From the cell containing the given text, extract its center point as [X, Y] coordinate. 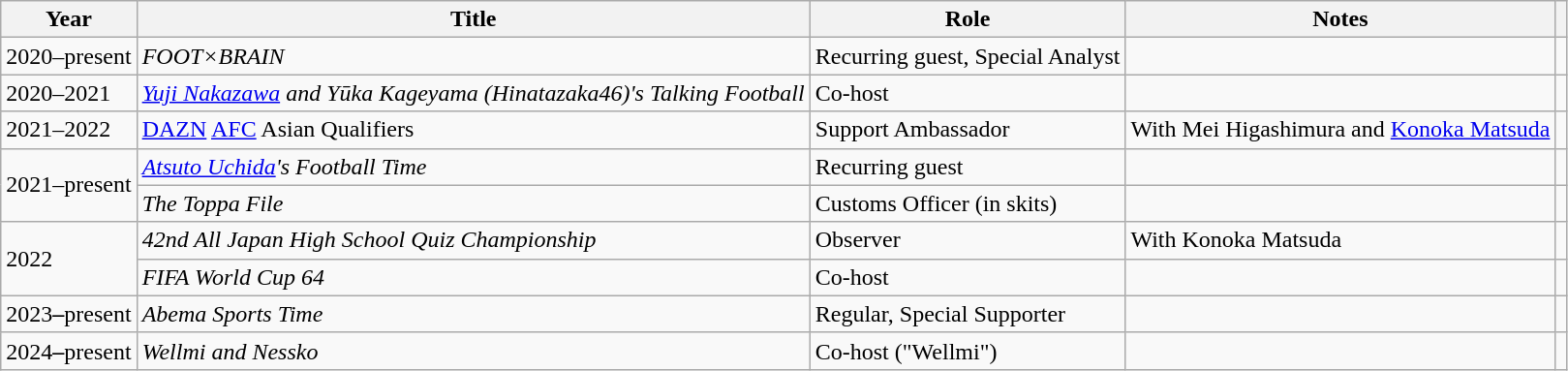
FIFA World Cup 64 [473, 277]
DAZN AFC Asian Qualifiers [473, 130]
Notes [1340, 19]
Abema Sports Time [473, 314]
Support Ambassador [968, 130]
42nd All Japan High School Quiz Championship [473, 240]
2024–present [69, 351]
2020–2021 [69, 93]
2022 [69, 259]
Regular, Special Supporter [968, 314]
Customs Officer (in skits) [968, 203]
Yuji Nakazawa and Yūka Kageyama (Hinatazaka46)'s Talking Football [473, 93]
Recurring guest [968, 167]
Atsuto Uchida's Football Time [473, 167]
Wellmi and Nessko [473, 351]
2021–2022 [69, 130]
The Toppa File [473, 203]
With Konoka Matsuda [1340, 240]
2021–present [69, 185]
Year [69, 19]
Role [968, 19]
Observer [968, 240]
Co-host ("Wellmi") [968, 351]
2023–present [69, 314]
FOOT×BRAIN [473, 56]
2020–present [69, 56]
Recurring guest, Special Analyst [968, 56]
Title [473, 19]
With Mei Higashimura and Konoka Matsuda [1340, 130]
